Provide the (X, Y) coordinate of the cell's center where the given text is located.  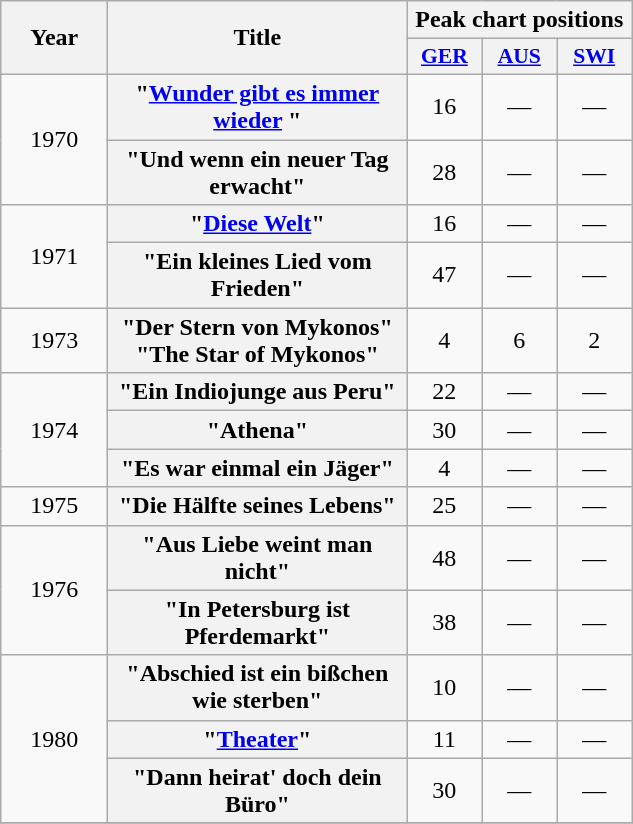
"Und wenn ein neuer Tag erwacht" (258, 172)
2 (594, 340)
1980 (54, 739)
"Ein kleines Lied vom Frieden" (258, 276)
38 (444, 622)
1974 (54, 430)
1976 (54, 590)
1971 (54, 256)
28 (444, 172)
"Die Hälfte seines Lebens" (258, 506)
SWI (594, 57)
11 (444, 739)
"Ein Indiojunge aus Peru" (258, 392)
22 (444, 392)
"Theater" (258, 739)
"In Petersburg ist Pferdemarkt" (258, 622)
"Der Stern von Mykonos""The Star of Mykonos" (258, 340)
1975 (54, 506)
"Es war einmal ein Jäger" (258, 468)
"Athena" (258, 430)
6 (520, 340)
Title (258, 38)
48 (444, 558)
"Wunder gibt es immer wieder " (258, 106)
1973 (54, 340)
"Aus Liebe weint man nicht" (258, 558)
GER (444, 57)
25 (444, 506)
47 (444, 276)
AUS (520, 57)
10 (444, 688)
"Abschied ist ein bißchen wie sterben" (258, 688)
"Dann heirat' doch dein Büro" (258, 790)
Peak chart positions (520, 20)
Year (54, 38)
1970 (54, 139)
"Diese Welt" (258, 224)
